Extract the [X, Y] coordinate from the center of the cell holding the provided text.  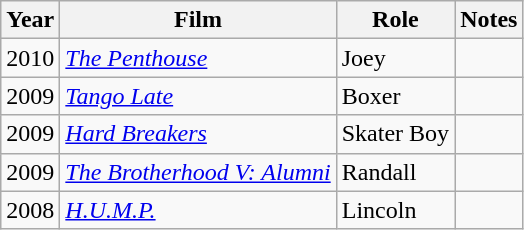
Hard Breakers [198, 134]
Tango Late [198, 96]
The Penthouse [198, 58]
Lincoln [395, 210]
The Brotherhood V: Alumni [198, 172]
Role [395, 20]
Year [30, 20]
Skater Boy [395, 134]
2010 [30, 58]
Notes [489, 20]
Film [198, 20]
H.U.M.P. [198, 210]
Joey [395, 58]
Boxer [395, 96]
2008 [30, 210]
Randall [395, 172]
